For the text-containing cell, return its midpoint in [x, y] coordinate format. 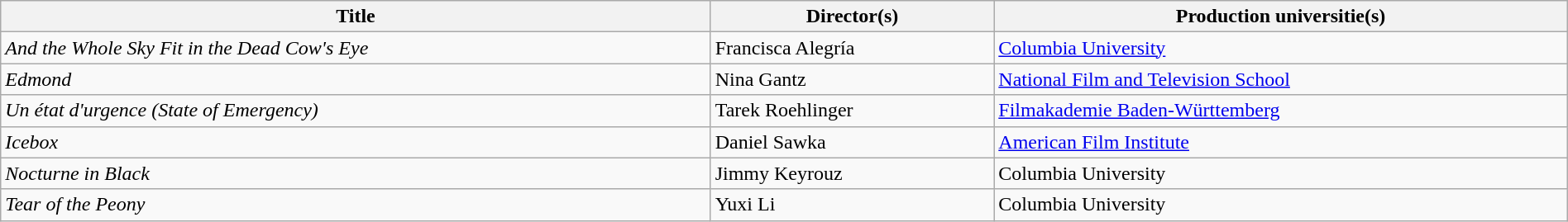
Yuxi Li [852, 205]
Icebox [356, 142]
Nocturne in Black [356, 173]
Edmond [356, 79]
Title [356, 17]
National Film and Television School [1280, 79]
Daniel Sawka [852, 142]
Filmakademie Baden-Württemberg [1280, 111]
Jimmy Keyrouz [852, 173]
Tarek Roehlinger [852, 111]
Un état d'urgence (State of Emergency) [356, 111]
Tear of the Peony [356, 205]
Director(s) [852, 17]
Production universitie(s) [1280, 17]
Nina Gantz [852, 79]
And the Whole Sky Fit in the Dead Cow's Eye [356, 48]
American Film Institute [1280, 142]
Francisca Alegría [852, 48]
